Output the (X, Y) coordinate of the center of the cell containing the given text.  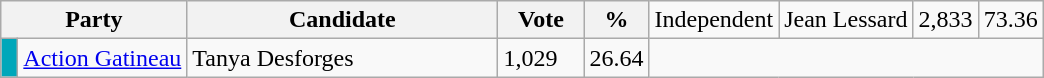
Tanya Desforges (342, 58)
Jean Lessard (846, 20)
1,029 (541, 58)
Party (94, 20)
73.36 (1010, 20)
Independent (714, 20)
Vote (541, 20)
Candidate (342, 20)
% (616, 20)
Action Gatineau (102, 58)
26.64 (616, 58)
2,833 (946, 20)
